Return (x, y) of the center of cell containing provided text 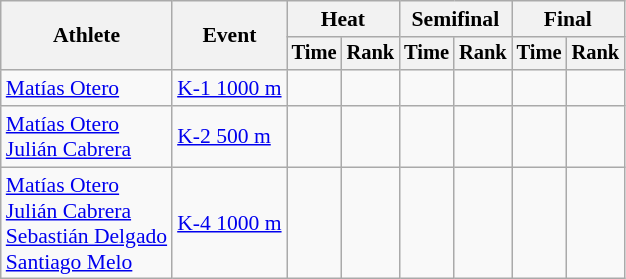
K-4 1000 m (229, 223)
Athlete (86, 36)
K-1 1000 m (229, 88)
Heat (343, 19)
Matías Otero (86, 88)
K-2 500 m (229, 136)
Semifinal (455, 19)
Matías OteroJulián Cabrera (86, 136)
Final (568, 19)
Event (229, 36)
Matías OteroJulián CabreraSebastián DelgadoSantiago Melo (86, 223)
